Provide the [x, y] coordinate of the cell's center where the given text is located.  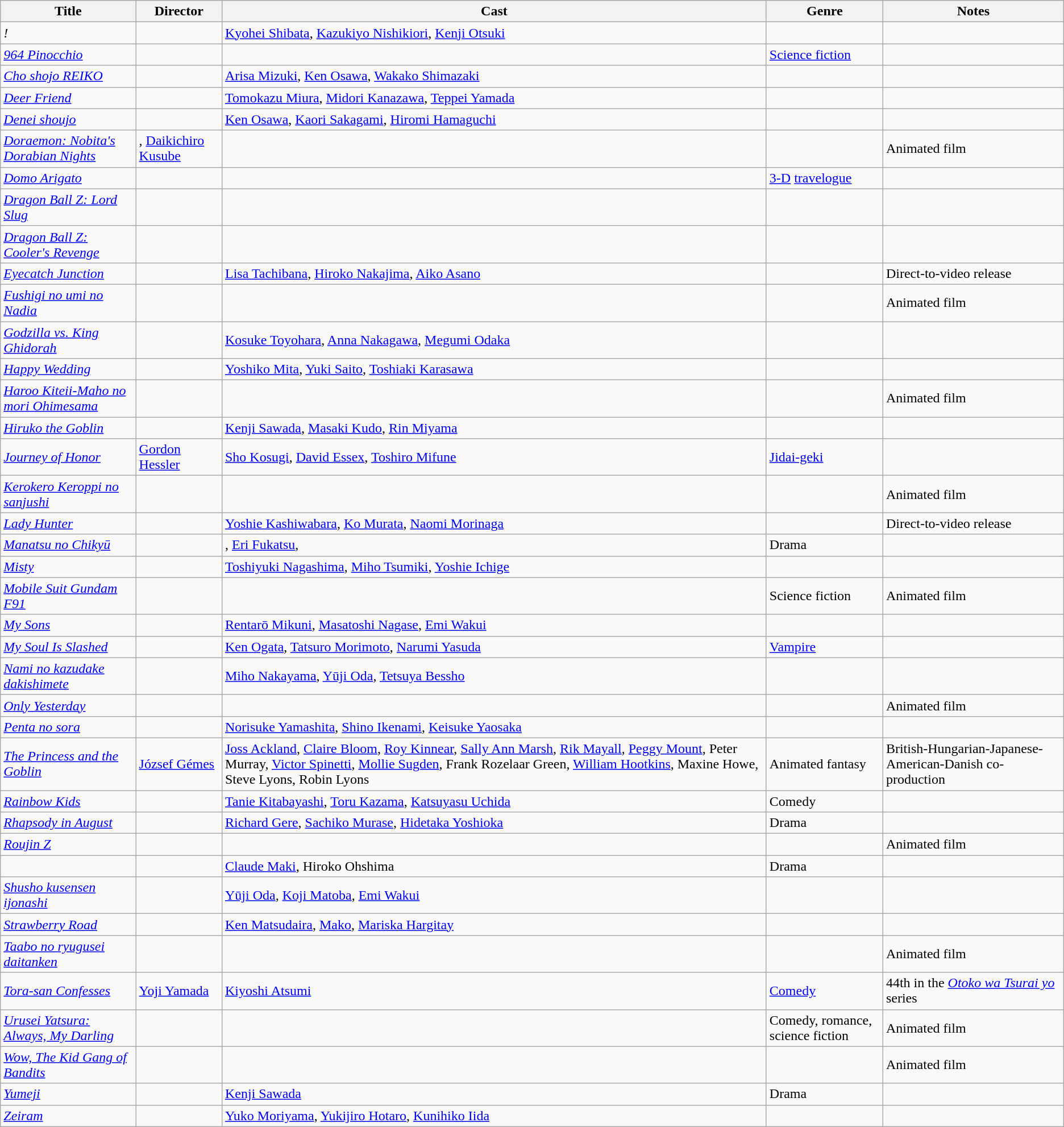
Yuko Moriyama, Yukijiro Hotaro, Kunihiko Iida [494, 1116]
Kenji Sawada [494, 1094]
Kosuke Toyohara, Anna Nakagawa, Megumi Odaka [494, 340]
Godzilla vs. King Ghidorah [68, 340]
Journey of Honor [68, 457]
Jidai-geki [824, 457]
Happy Wedding [68, 369]
Yūji Oda, Koji Matoba, Emi Wakui [494, 896]
Deer Friend [68, 98]
Sho Kosugi, David Essex, Toshiro Mifune [494, 457]
Kyohei Shibata, Kazukiyo Nishikiori, Kenji Otsuki [494, 33]
Wow, The Kid Gang of Bandits [68, 1065]
Haroo Kiteii-Maho no mori Ohimesama [68, 399]
Dragon Ball Z: Cooler's Revenge [68, 244]
My Sons [68, 625]
Ken Ogata, Tatsuro Morimoto, Narumi Yasuda [494, 647]
Rhapsody in August [68, 823]
, Eri Fukatsu, [494, 545]
Arisa Mizuki, Ken Osawa, Wakako Shimazaki [494, 76]
Nami no kazudake dakishimete [68, 676]
Vampire [824, 647]
, Daikichiro Kusube [178, 149]
Denei shoujo [68, 119]
Miho Nakayama, Yūji Oda, Tetsuya Bessho [494, 676]
Hiruko the Goblin [68, 428]
Tanie Kitabayashi, Toru Kazama, Katsuyasu Uchida [494, 801]
Kiyoshi Atsumi [494, 991]
Eyecatch Junction [68, 273]
Mobile Suit Gundam F91 [68, 596]
József Gémes [178, 764]
964 Pinocchio [68, 55]
Animated fantasy [824, 764]
Yumeji [68, 1094]
My Soul Is Slashed [68, 647]
Director [178, 11]
Only Yesterday [68, 705]
Lisa Tachibana, Hiroko Nakajima, Aiko Asano [494, 273]
Domo Arigato [68, 178]
44th in the Otoko wa Tsurai yo series [973, 991]
Gordon Hessler [178, 457]
Strawberry Road [68, 925]
! [68, 33]
Claude Maki, Hiroko Ohshima [494, 866]
Toshiyuki Nagashima, Miho Tsumiki, Yoshie Ichige [494, 567]
Rentarō Mikuni, Masatoshi Nagase, Emi Wakui [494, 625]
Yoji Yamada [178, 991]
Tora-san Confesses [68, 991]
Zeiram [68, 1116]
Kenji Sawada, Masaki Kudo, Rin Miyama [494, 428]
Norisuke Yamashita, Shino Ikenami, Keisuke Yaosaka [494, 727]
Kerokero Keroppi no sanjushi [68, 494]
Taabo no ryugusei daitanken [68, 954]
British-Hungarian-Japanese-American-Danish co-production [973, 764]
Yoshie Kashiwabara, Ko Murata, Naomi Morinaga [494, 523]
Title [68, 11]
Rainbow Kids [68, 801]
Ken Osawa, Kaori Sakagami, Hiromi Hamaguchi [494, 119]
Urusei Yatsura: Always, My Darling [68, 1028]
Notes [973, 11]
Genre [824, 11]
Lady Hunter [68, 523]
Fushigi no umi no Nadia [68, 302]
Dragon Ball Z: Lord Slug [68, 207]
Comedy, romance, science fiction [824, 1028]
Cho shojo REIKO [68, 76]
Richard Gere, Sachiko Murase, Hidetaka Yoshioka [494, 823]
Yoshiko Mita, Yuki Saito, Toshiaki Karasawa [494, 369]
Penta no sora [68, 727]
Cast [494, 11]
Manatsu no Chikyū [68, 545]
Roujin Z [68, 845]
Tomokazu Miura, Midori Kanazawa, Teppei Yamada [494, 98]
Misty [68, 567]
3-D travelogue [824, 178]
Doraemon: Nobita's Dorabian Nights [68, 149]
Ken Matsudaira, Mako, Mariska Hargitay [494, 925]
Shusho kusensen ijonashi [68, 896]
The Princess and the Goblin [68, 764]
